Detect which cell encompasses the target text, then output its (X, Y) center coordinate. 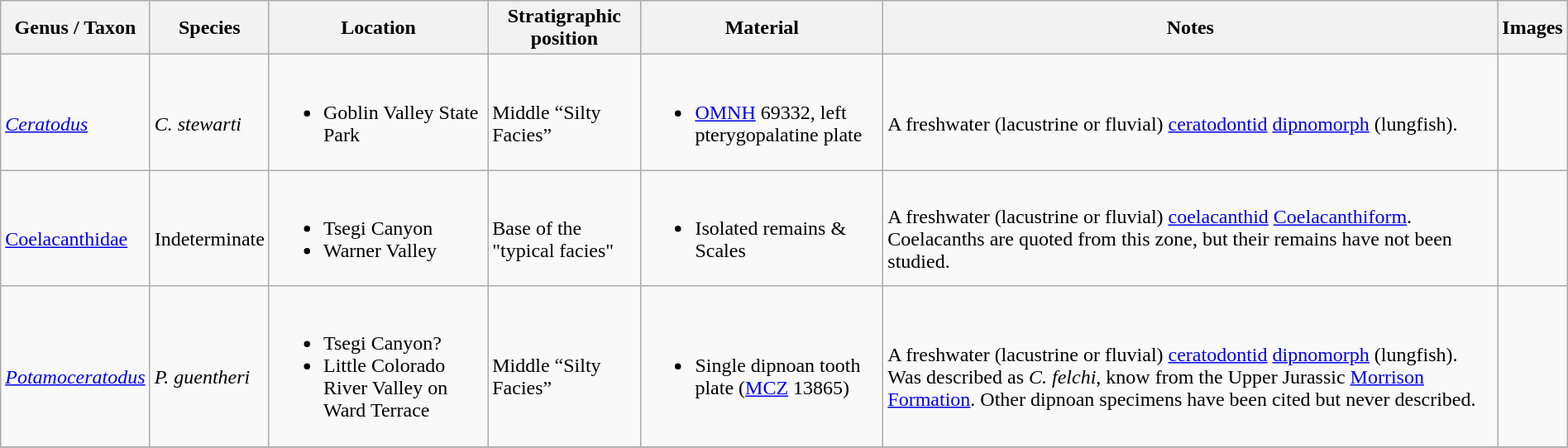
Genus / Taxon (75, 28)
Isolated remains & Scales (762, 228)
Species (209, 28)
Goblin Valley State Park (378, 112)
Location (378, 28)
P. guentheri (209, 366)
Base of the "typical facies" (564, 228)
A freshwater (lacustrine or fluvial) coelacanthid Coelacanthiform. Coelacanths are quoted from this zone, but their remains have not been studied. (1191, 228)
Potamoceratodus (75, 366)
Coelacanthidae (75, 228)
Notes (1191, 28)
A freshwater (lacustrine or fluvial) ceratodontid dipnomorph (lungfish). (1191, 112)
Single dipnoan tooth plate (MCZ 13865) (762, 366)
Stratigraphic position (564, 28)
Tsegi CanyonWarner Valley (378, 228)
Indeterminate (209, 228)
Material (762, 28)
Tsegi Canyon?Little Colorado River Valley on Ward Terrace (378, 366)
C. stewarti (209, 112)
Ceratodus (75, 112)
OMNH 69332, left pterygopalatine plate (762, 112)
Images (1532, 28)
